Locate the cell with the specified text and output its (x, y) center coordinate. 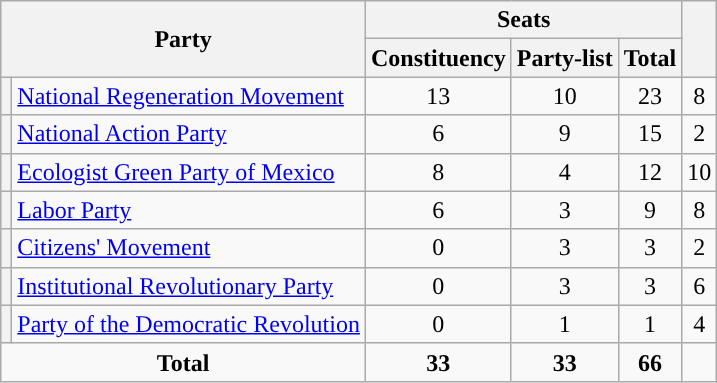
Party of the Democratic Revolution (189, 324)
Citizens' Movement (189, 248)
National Regeneration Movement (189, 96)
Labor Party (189, 210)
12 (650, 172)
Constituency (438, 58)
23 (650, 96)
Ecologist Green Party of Mexico (189, 172)
15 (650, 134)
National Action Party (189, 134)
Party-list (564, 58)
Institutional Revolutionary Party (189, 286)
13 (438, 96)
66 (650, 362)
Seats (523, 20)
Party (184, 39)
